Capture the cell that displays the provided text and extract its [X, Y] central coordinate. 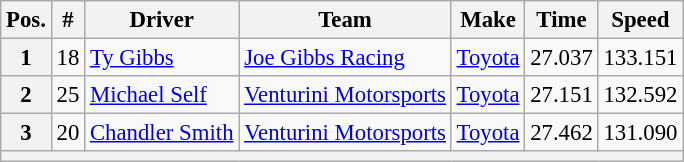
Joe Gibbs Racing [345, 58]
1 [26, 58]
Ty Gibbs [162, 58]
18 [68, 58]
Chandler Smith [162, 133]
Driver [162, 20]
27.037 [562, 58]
Michael Self [162, 95]
27.151 [562, 95]
27.462 [562, 133]
20 [68, 133]
Time [562, 20]
25 [68, 95]
# [68, 20]
Team [345, 20]
Pos. [26, 20]
133.151 [640, 58]
Speed [640, 20]
Make [488, 20]
131.090 [640, 133]
132.592 [640, 95]
2 [26, 95]
3 [26, 133]
